Search for the cell housing the specified text and yield its (x, y) center coordinate. 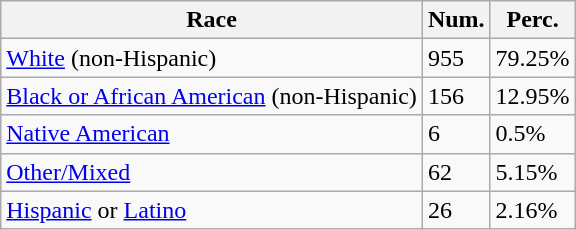
Perc. (532, 20)
156 (456, 96)
Num. (456, 20)
79.25% (532, 58)
2.16% (532, 210)
955 (456, 58)
Other/Mixed (212, 172)
26 (456, 210)
Black or African American (non-Hispanic) (212, 96)
Race (212, 20)
12.95% (532, 96)
0.5% (532, 134)
White (non-Hispanic) (212, 58)
6 (456, 134)
Native American (212, 134)
5.15% (532, 172)
Hispanic or Latino (212, 210)
62 (456, 172)
